For the text-containing cell, return its midpoint in [X, Y] coordinate format. 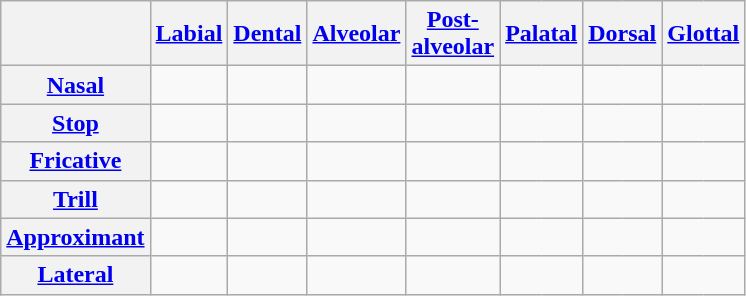
Palatal [542, 34]
Nasal [76, 85]
Lateral [76, 275]
Approximant [76, 237]
Dental [268, 34]
Alveolar [356, 34]
Fricative [76, 161]
Stop [76, 123]
Glottal [704, 34]
Dorsal [622, 34]
Trill [76, 199]
Post-alveolar [453, 34]
Labial [189, 34]
